Extract the [X, Y] coordinate from the center of the cell holding the provided text.  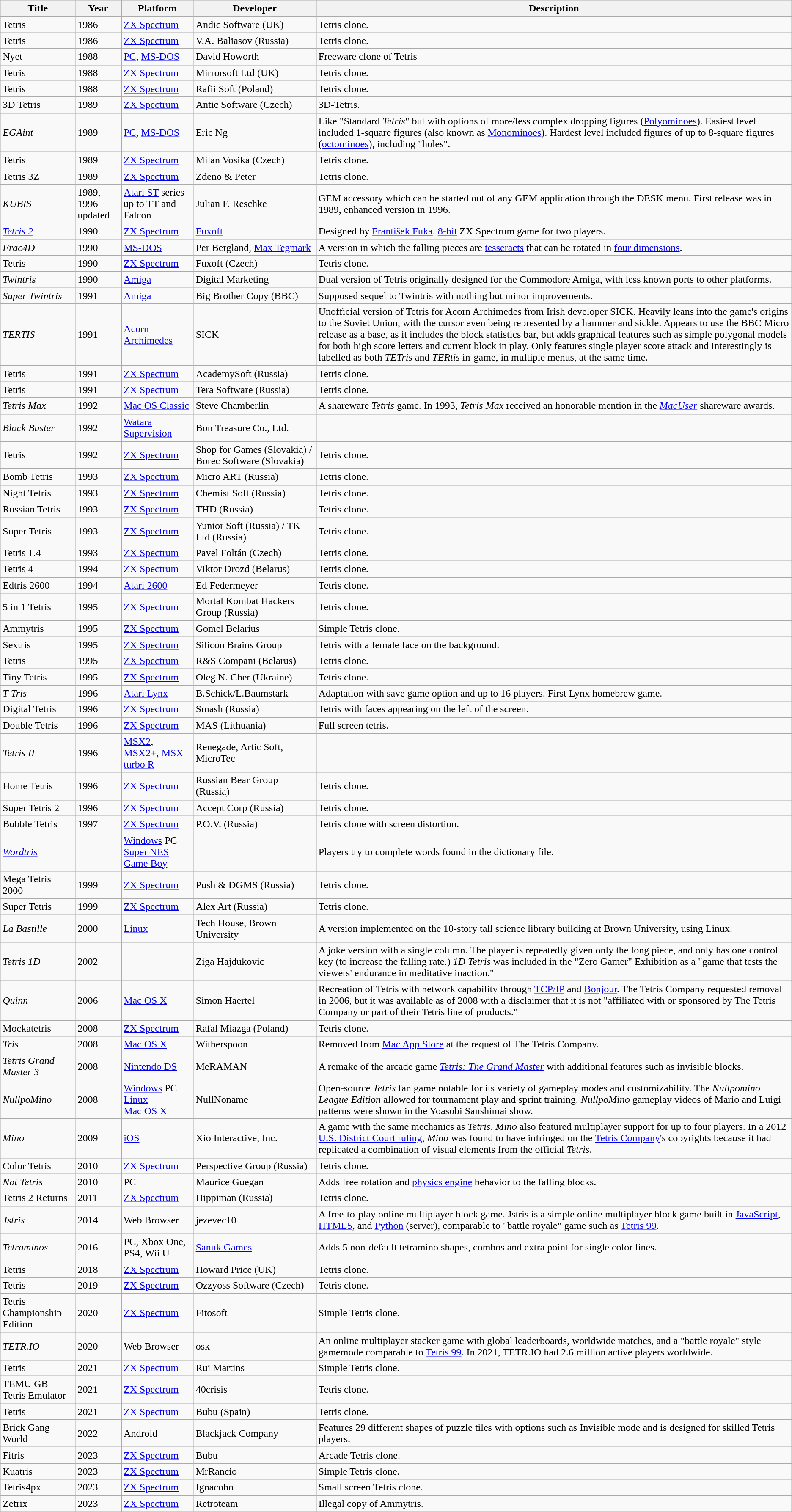
Tetris with a female face on the background. [554, 645]
Witherspoon [255, 1044]
EGAint [38, 132]
Year [98, 8]
Fitris [38, 1455]
Tris [38, 1044]
Designed by František Fuka. 8-bit ZX Spectrum game for two players. [554, 231]
Developer [255, 8]
MSX2, MSX2+, MSX turbo R [157, 753]
Small screen Tetris clone. [554, 1487]
iOS [157, 1138]
Frac4D [38, 248]
osk [255, 1346]
2000 [98, 928]
Windows PCSuper NESGame Boy [157, 851]
1997 [98, 824]
SICK [255, 335]
Andic Software (UK) [255, 25]
Big Brother Copy (BBC) [255, 296]
Alex Art (Russia) [255, 906]
2018 [98, 1269]
40crisis [255, 1390]
Mortal Kombat Hackers Group (Russia) [255, 607]
2019 [98, 1285]
Russian Tetris [38, 509]
Tetris 2 Returns [38, 1198]
A version in which the falling pieces are tesseracts that can be rotated in four dimensions. [554, 248]
Mirrorsoft Ltd (UK) [255, 73]
Tetris Grand Master 3 [38, 1066]
2006 [98, 1001]
Tetris Championship Edition [38, 1313]
Tetris 1D [38, 962]
Wordtris [38, 851]
Tetris 2 [38, 231]
Julian F. Reschke [255, 204]
MS-DOS [157, 248]
Description [554, 8]
Tetris4px [38, 1487]
Shop for Games (Slovakia) / Borec Software (Slovakia) [255, 455]
Fitosoft [255, 1313]
5 in 1 Tetris [38, 607]
Xio Interactive, Inc. [255, 1138]
Eric Ng [255, 132]
Home Tetris [38, 786]
Jstris [38, 1220]
Tetris II [38, 753]
Russian Bear Group (Russia) [255, 786]
NullpoMino [38, 1099]
Smash (Russia) [255, 709]
AcademySoft (Russia) [255, 374]
Block Buster [38, 427]
MeRAMAN [255, 1066]
Android [157, 1434]
Steve Chamberlin [255, 406]
Bubu (Spain) [255, 1412]
R&S Compani (Belarus) [255, 661]
2011 [98, 1198]
Adaptation with save game option and up to 16 players. First Lynx homebrew game. [554, 693]
Blackjack Company [255, 1434]
Tetris Max [38, 406]
P.O.V. (Russia) [255, 824]
Tetris with faces appearing on the left of the screen. [554, 709]
GEM accessory which can be started out of any GEM application through the DESK menu. First release was in 1989, enhanced version in 1996. [554, 204]
Super Tetris 2 [38, 808]
Features 29 different shapes of puzzle tiles with options such as Invisible mode and is designed for skilled Tetris players. [554, 1434]
Accept Corp (Russia) [255, 808]
Supposed sequel to Twintris with nothing but minor improvements. [554, 296]
Tech House, Brown University [255, 928]
B.Schick/L.Baumstark [255, 693]
Nintendo DS [157, 1066]
V.A. Baliasov (Russia) [255, 41]
Push & DGMS (Russia) [255, 884]
Rafii Soft (Poland) [255, 89]
Chemist Soft (Russia) [255, 493]
David Howorth [255, 57]
Tera Software (Russia) [255, 390]
jezevec10 [255, 1220]
Night Tetris [38, 493]
Tetris 1.4 [38, 553]
2002 [98, 962]
3D-Tetris. [554, 105]
Rafal Miazga (Poland) [255, 1028]
Zetrix [38, 1504]
Digital Tetris [38, 709]
Super Twintris [38, 296]
Adds free rotation and physics engine behavior to the falling blocks. [554, 1182]
Bubble Tetris [38, 824]
Mino [38, 1138]
Antic Software (Czech) [255, 105]
Tiny Tetris [38, 677]
Windows PCLinuxMac OS X [157, 1099]
A shareware Tetris game. In 1993, Tetris Max received an honorable mention in the MacUser shareware awards. [554, 406]
Removed from Mac App Store at the request of The Tetris Company. [554, 1044]
THD (Russia) [255, 509]
Bubu [255, 1455]
Maurice Guegan [255, 1182]
TEMU GB Tetris Emulator [38, 1390]
Oleg N. Cher (Ukraine) [255, 677]
2016 [98, 1248]
A version implemented on the 10-story tall science library building at Brown University, using Linux. [554, 928]
A remake of the arcade game Tetris: The Grand Master with additional features such as invisible blocks. [554, 1066]
Adds 5 non-default tetramino shapes, combos and extra point for single color lines. [554, 1248]
Fuxoft [255, 231]
NullNoname [255, 1099]
3D Tetris [38, 105]
Fuxoft (Czech) [255, 264]
Double Tetris [38, 725]
Digital Marketing [255, 280]
Silicon Brains Group [255, 645]
Milan Vosika (Czech) [255, 160]
Bon Treasure Co., Ltd. [255, 427]
Not Tetris [38, 1182]
2014 [98, 1220]
Yunior Soft (Russia) / TK Ltd (Russia) [255, 531]
Per Bergland, Max Tegmark [255, 248]
Zdeno & Peter [255, 176]
Pavel Foltán (Czech) [255, 553]
Linux [157, 928]
Sanuk Games [255, 1248]
Hippiman (Russia) [255, 1198]
Twintris [38, 280]
Tetris 4 [38, 569]
Tetris clone with screen distortion. [554, 824]
Platform [157, 8]
Ozzyoss Software (Czech) [255, 1285]
Bomb Tetris [38, 477]
2009 [98, 1138]
MAS (Lithuania) [255, 725]
Illegal copy of Ammytris. [554, 1504]
Mockatetris [38, 1028]
Kuatris [38, 1471]
Players try to complete words found in the dictionary file. [554, 851]
Ignacobo [255, 1487]
MrRancio [255, 1471]
Rui Martins [255, 1368]
Tetraminos [38, 1248]
Color Tetris [38, 1166]
Acorn Archimedes [157, 335]
Atari ST series up to TT and Falcon [157, 204]
Micro ART (Russia) [255, 477]
Arcade Tetris clone. [554, 1455]
Freeware clone of Tetris [554, 57]
Full screen tetris. [554, 725]
Nyet [38, 57]
Simon Haertel [255, 1001]
Atari Lynx [157, 693]
Viktor Drozd (Belarus) [255, 569]
Edtris 2600 [38, 585]
Ammytris [38, 629]
1989, 1996 updated [98, 204]
Retroteam [255, 1504]
KUBIS [38, 204]
Tetris 3Z [38, 176]
Renegade, Artic Soft, MicroTec [255, 753]
Ed Federmeyer [255, 585]
Gomel Belarius [255, 629]
Dual version of Tetris originally designed for the Commodore Amiga, with less known ports to other platforms. [554, 280]
La Bastille [38, 928]
PC [157, 1182]
Mac OS Classic [157, 406]
Brick Gang World [38, 1434]
Title [38, 8]
Quinn [38, 1001]
Sextris [38, 645]
Mega Tetris 2000 [38, 884]
2022 [98, 1434]
Ziga Hajdukovic [255, 962]
TERTIS [38, 335]
TETR.IO [38, 1346]
Watara Supervision [157, 427]
PC, Xbox One, PS4, Wii U [157, 1248]
Howard Price (UK) [255, 1269]
Perspective Group (Russia) [255, 1166]
T-Tris [38, 693]
Atari 2600 [157, 585]
